Determine the [x, y] coordinate at the center of the cell enclosing the given text.  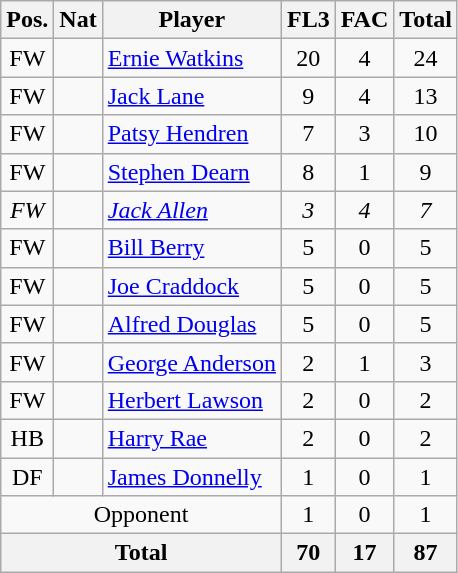
Harry Rae [192, 438]
James Donnelly [192, 477]
Bill Berry [192, 248]
Nat [78, 20]
Joe Craddock [192, 286]
20 [308, 58]
George Anderson [192, 362]
13 [426, 96]
Jack Lane [192, 96]
87 [426, 553]
8 [308, 172]
Herbert Lawson [192, 400]
Jack Allen [192, 210]
17 [364, 553]
FAC [364, 20]
Opponent [142, 515]
Player [192, 20]
DF [28, 477]
HB [28, 438]
Pos. [28, 20]
Alfred Douglas [192, 324]
70 [308, 553]
Ernie Watkins [192, 58]
FL3 [308, 20]
Stephen Dearn [192, 172]
10 [426, 134]
Patsy Hendren [192, 134]
24 [426, 58]
